Identify which cell holds the provided text, then report its [X, Y] central coordinate. 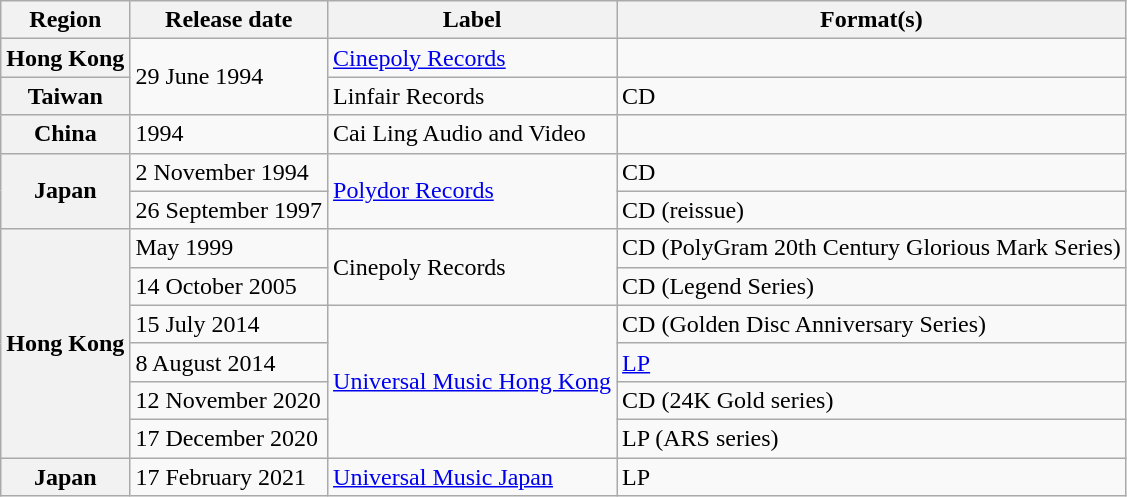
Taiwan [66, 96]
14 October 2005 [229, 286]
29 June 1994 [229, 77]
Format(s) [872, 20]
Region [66, 20]
Universal Music Japan [472, 477]
15 July 2014 [229, 324]
Polydor Records [472, 191]
26 September 1997 [229, 210]
CD (Legend Series) [872, 286]
CD (Golden Disc Anniversary Series) [872, 324]
Release date [229, 20]
May 1999 [229, 248]
China [66, 134]
LP (ARS series) [872, 438]
CD (reissue) [872, 210]
Label [472, 20]
Universal Music Hong Kong [472, 381]
2 November 1994 [229, 172]
CD (24K Gold series) [872, 400]
17 December 2020 [229, 438]
CD (PolyGram 20th Century Glorious Mark Series) [872, 248]
12 November 2020 [229, 400]
Cai Ling Audio and Video [472, 134]
8 August 2014 [229, 362]
1994 [229, 134]
17 February 2021 [229, 477]
Linfair Records [472, 96]
